Determine the (x, y) coordinate at the center of the cell enclosing the given text.  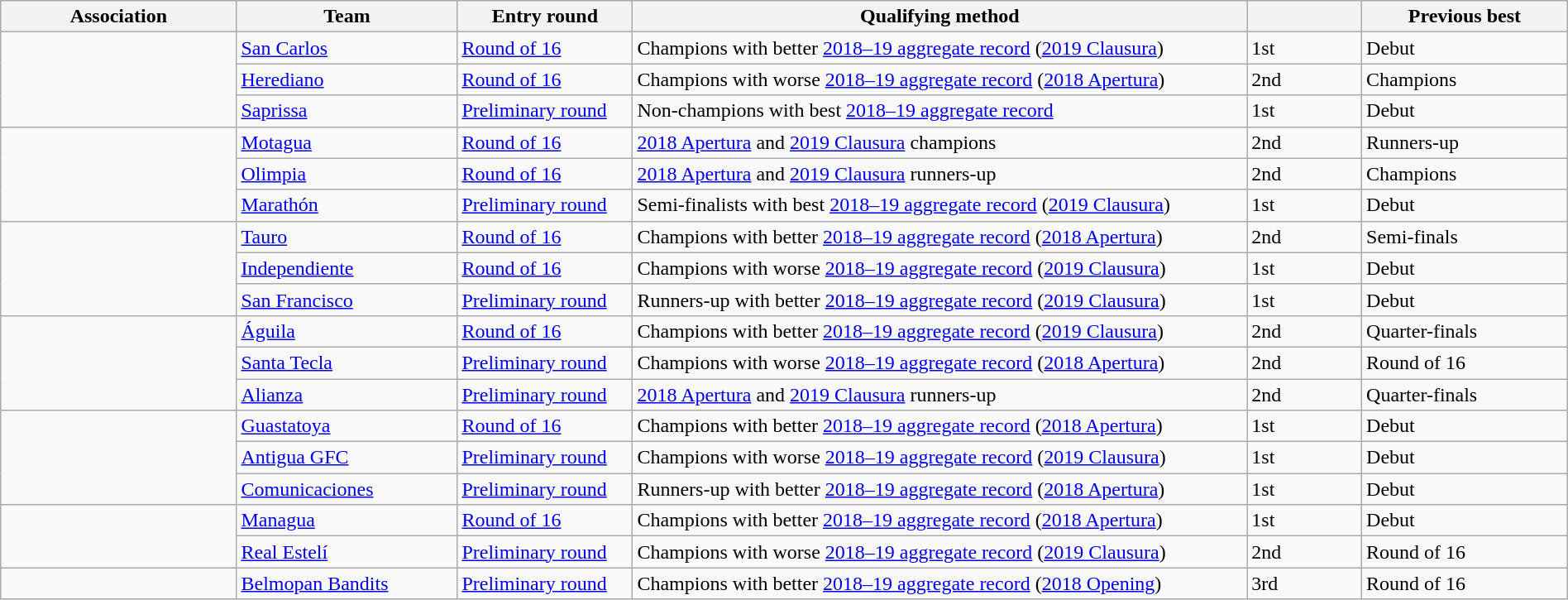
Team (347, 17)
Champions with better 2018–19 aggregate record (2018 Opening) (939, 583)
Entry round (545, 17)
Qualifying method (939, 17)
Belmopan Bandits (347, 583)
Runners-up with better 2018–19 aggregate record (2018 Apertura) (939, 489)
Águila (347, 331)
Saprissa (347, 111)
Runners-up (1465, 142)
San Francisco (347, 300)
Marathón (347, 205)
Previous best (1465, 17)
2018 Apertura and 2019 Clausura champions (939, 142)
Antigua GFC (347, 458)
Independiente (347, 268)
Guastatoya (347, 426)
Olimpia (347, 174)
Real Estelí (347, 552)
Semi-finalists with best 2018–19 aggregate record (2019 Clausura) (939, 205)
Semi-finals (1465, 237)
Motagua (347, 142)
Runners-up with better 2018–19 aggregate record (2019 Clausura) (939, 300)
Managua (347, 521)
San Carlos (347, 48)
Herediano (347, 79)
Comunicaciones (347, 489)
3rd (1305, 583)
Tauro (347, 237)
Alianza (347, 395)
Association (119, 17)
Non-champions with best 2018–19 aggregate record (939, 111)
Santa Tecla (347, 362)
